Locate the cell with the specified text and output its [x, y] center coordinate. 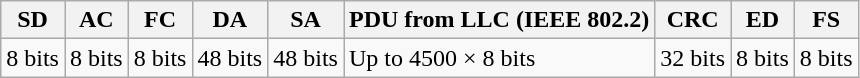
SA [306, 20]
FC [160, 20]
CRC [693, 20]
AC [96, 20]
FS [826, 20]
32 bits [693, 58]
ED [763, 20]
PDU from LLC (IEEE 802.2) [500, 20]
DA [230, 20]
SD [33, 20]
Up to 4500 × 8 bits [500, 58]
